From the cell containing the given text, extract its center point as (x, y) coordinate. 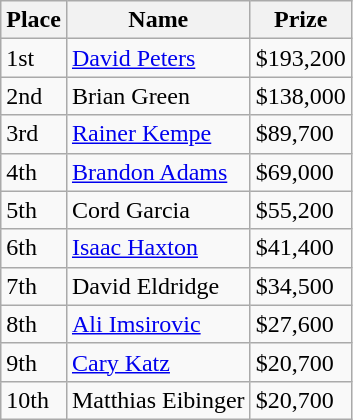
$34,500 (300, 286)
6th (34, 248)
Brian Green (158, 96)
7th (34, 286)
Prize (300, 20)
9th (34, 362)
2nd (34, 96)
$27,600 (300, 324)
3rd (34, 134)
David Peters (158, 58)
Rainer Kempe (158, 134)
Ali Imsirovic (158, 324)
$193,200 (300, 58)
Matthias Eibinger (158, 400)
Name (158, 20)
Brandon Adams (158, 172)
$89,700 (300, 134)
Cary Katz (158, 362)
$41,400 (300, 248)
10th (34, 400)
$55,200 (300, 210)
1st (34, 58)
4th (34, 172)
David Eldridge (158, 286)
5th (34, 210)
Cord Garcia (158, 210)
$69,000 (300, 172)
8th (34, 324)
Place (34, 20)
$138,000 (300, 96)
Isaac Haxton (158, 248)
